Find where the given text appears and provide that cell's center as [X, Y] coordinate. 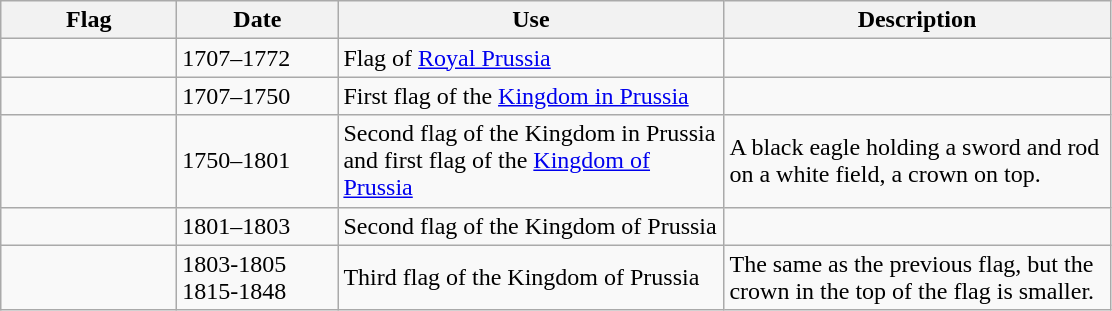
1707–1750 [258, 96]
First flag of the Kingdom in Prussia [531, 96]
Description [917, 20]
A black eagle holding a sword and rod on a white field, a crown on top. [917, 161]
Date [258, 20]
Use [531, 20]
1801–1803 [258, 226]
1707–1772 [258, 58]
1750–1801 [258, 161]
Second flag of the Kingdom in Prussia and first flag of the Kingdom of Prussia [531, 161]
The same as the previous flag, but the crown in the top of the flag is smaller. [917, 278]
1803-18051815-1848 [258, 278]
Flag of Royal Prussia [531, 58]
Second flag of the Kingdom of Prussia [531, 226]
Flag [89, 20]
Third flag of the Kingdom of Prussia [531, 278]
